For the text-containing cell, return its midpoint in [X, Y] coordinate format. 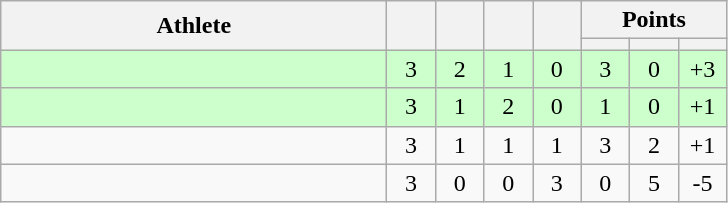
Athlete [194, 26]
+3 [702, 69]
Points [654, 20]
-5 [702, 183]
5 [654, 183]
